Output the [X, Y] coordinate of the center of the cell containing the given text.  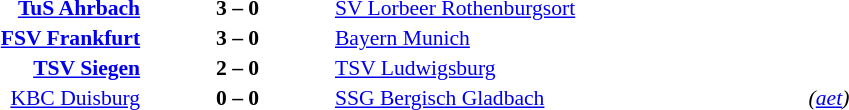
Bayern Munich [569, 38]
TSV Ludwigsburg [569, 68]
3 – 0 [238, 38]
2 – 0 [238, 68]
